Scan for the cell matching the given text and deliver its [x, y] coordinate at center. 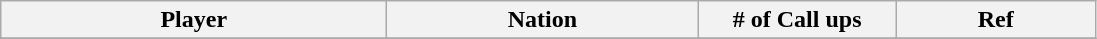
# of Call ups [798, 20]
Nation [542, 20]
Ref [996, 20]
Player [194, 20]
